Find where the given text appears and provide that cell's center as [x, y] coordinate. 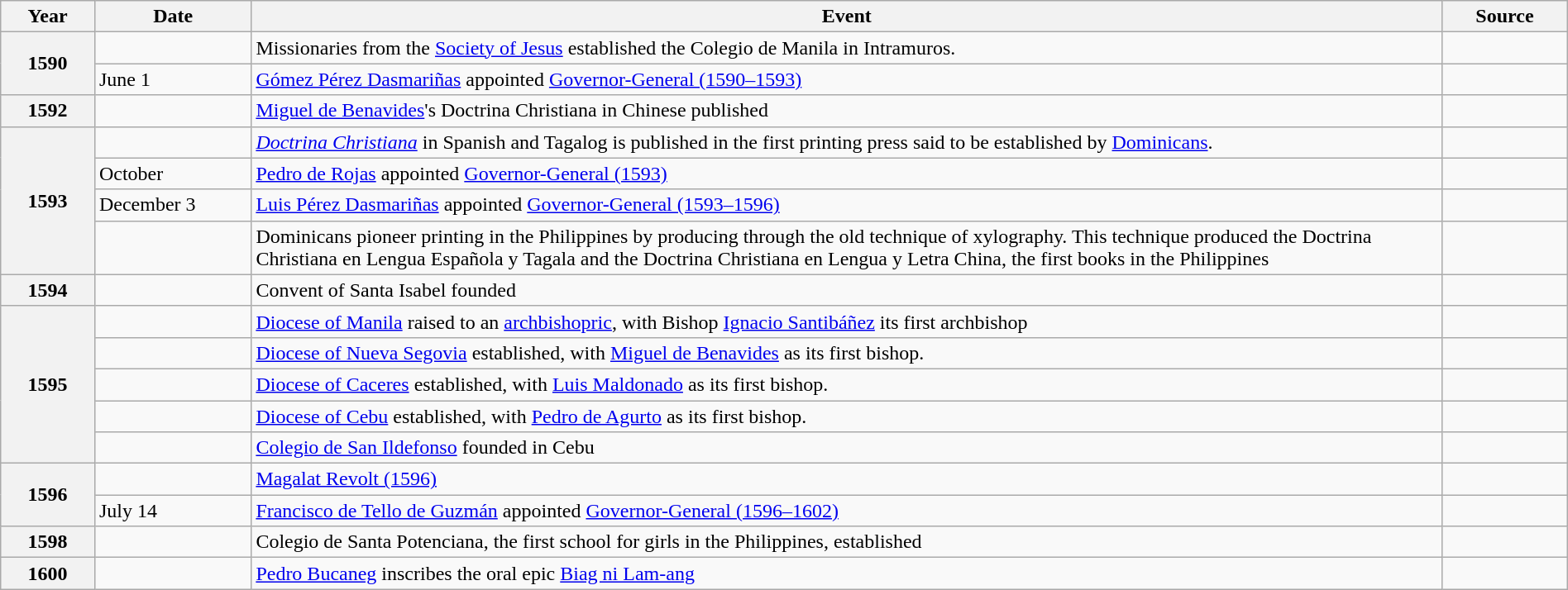
1600 [48, 573]
1590 [48, 64]
Source [1505, 17]
Year [48, 17]
Magalat Revolt (1596) [847, 479]
December 3 [172, 205]
Gómez Pérez Dasmariñas appointed Governor-General (1590–1593) [847, 79]
Event [847, 17]
Colegio de San Ildefonso founded in Cebu [847, 448]
Diocese of Nueva Segovia established, with Miguel de Benavides as its first bishop. [847, 353]
Francisco de Tello de Guzmán appointed Governor-General (1596–1602) [847, 511]
Diocese of Caceres established, with Luis Maldonado as its first bishop. [847, 384]
Pedro de Rojas appointed Governor-General (1593) [847, 174]
Pedro Bucaneg inscribes the oral epic Biag ni Lam-ang [847, 573]
1592 [48, 111]
Miguel de Benavides's Doctrina Christiana in Chinese published [847, 111]
Diocese of Manila raised to an archbishopric, with Bishop Ignacio Santibáñez its first archbishop [847, 321]
1595 [48, 384]
Doctrina Christiana in Spanish and Tagalog is published in the first printing press said to be established by Dominicans. [847, 142]
June 1 [172, 79]
1596 [48, 495]
Missionaries from the Society of Jesus established the Colegio de Manila in Intramuros. [847, 48]
Date [172, 17]
October [172, 174]
Colegio de Santa Potenciana, the first school for girls in the Philippines, established [847, 542]
Diocese of Cebu established, with Pedro de Agurto as its first bishop. [847, 416]
Luis Pérez Dasmariñas appointed Governor-General (1593–1596) [847, 205]
1593 [48, 200]
1594 [48, 290]
Convent of Santa Isabel founded [847, 290]
July 14 [172, 511]
1598 [48, 542]
